Capture the cell that displays the provided text and extract its [X, Y] central coordinate. 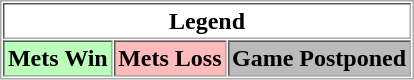
Mets Win [58, 58]
Mets Loss [170, 58]
Legend [206, 21]
Game Postponed [320, 58]
